From the cell containing the given text, extract its center point as (X, Y) coordinate. 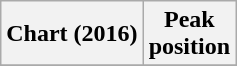
Peakposition (189, 34)
Chart (2016) (72, 34)
